Find where the given text appears and provide that cell's center as [X, Y] coordinate. 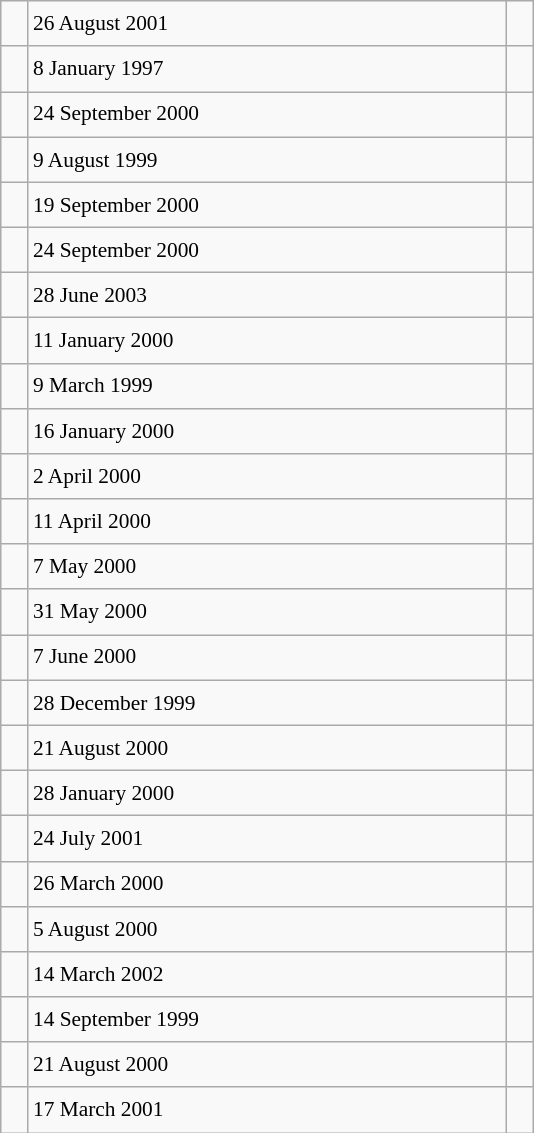
14 September 1999 [267, 1020]
7 May 2000 [267, 566]
16 January 2000 [267, 430]
11 April 2000 [267, 522]
31 May 2000 [267, 612]
9 March 1999 [267, 386]
5 August 2000 [267, 928]
28 June 2003 [267, 296]
2 April 2000 [267, 476]
8 January 1997 [267, 68]
26 August 2001 [267, 24]
7 June 2000 [267, 658]
24 July 2001 [267, 838]
28 December 1999 [267, 702]
26 March 2000 [267, 884]
11 January 2000 [267, 340]
9 August 1999 [267, 160]
28 January 2000 [267, 792]
17 March 2001 [267, 1110]
14 March 2002 [267, 974]
19 September 2000 [267, 204]
